Return the [X, Y] coordinate for the center point of the cell that contains the specified text.  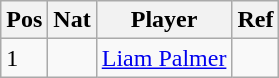
Player [164, 20]
1 [24, 58]
Pos [24, 20]
Ref [256, 20]
Nat [72, 20]
Liam Palmer [164, 58]
